Extract the [X, Y] coordinate from the center of the cell holding the provided text.  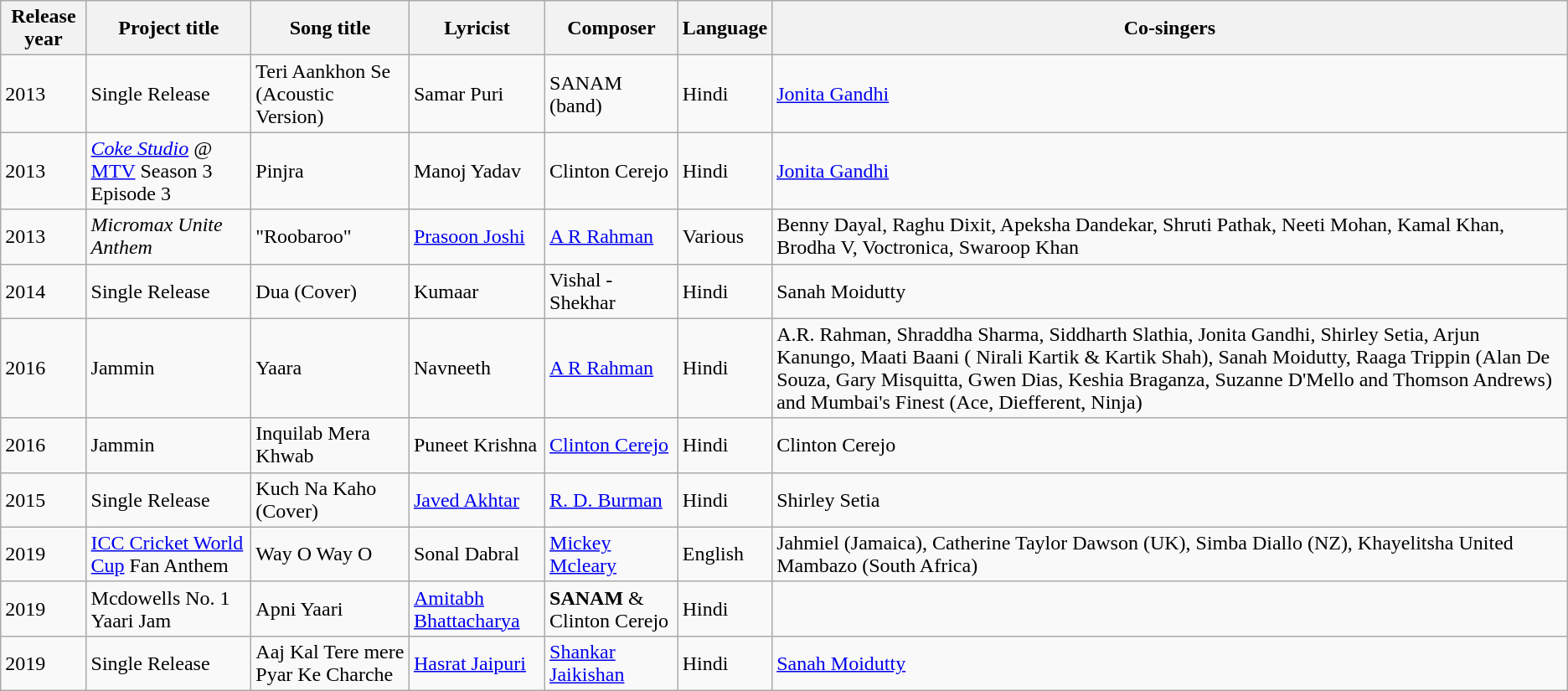
Dua (Cover) [330, 291]
Sonal Dabral [477, 554]
Inquilab Mera Khwab [330, 446]
Shirley Setia [1170, 499]
Teri Aankhon Se (Acoustic Version) [330, 94]
Kumaar [477, 291]
Release year [44, 28]
Prasoon Joshi [477, 236]
Hasrat Jaipuri [477, 663]
R. D. Burman [611, 499]
Navneeth [477, 369]
Amitabh Bhattacharya [477, 608]
Co-singers [1170, 28]
2015 [44, 499]
English [725, 554]
SANAM & Clinton Cerejo [611, 608]
Vishal - Shekhar [611, 291]
Benny Dayal, Raghu Dixit, Apeksha Dandekar, Shruti Pathak, Neeti Mohan, Kamal Khan, Brodha V, Voctronica, Swaroop Khan [1170, 236]
Aaj Kal Tere mere Pyar Ke Charche [330, 663]
Mcdowells No. 1 Yaari Jam [169, 608]
Apni Yaari [330, 608]
Kuch Na Kaho (Cover) [330, 499]
Jahmiel (Jamaica), Catherine Taylor Dawson (UK), Simba Diallo (NZ), Khayelitsha United Mambazo (South Africa) [1170, 554]
Yaara [330, 369]
Mickey Mcleary [611, 554]
Manoj Yadav [477, 171]
Language [725, 28]
Coke Studio @ MTV Season 3 Episode 3 [169, 171]
Pinjra [330, 171]
Composer [611, 28]
Lyricist [477, 28]
"Roobaroo" [330, 236]
Way O Way O [330, 554]
Various [725, 236]
ICC Cricket World Cup Fan Anthem [169, 554]
Puneet Krishna [477, 446]
Samar Puri [477, 94]
Project title [169, 28]
SANAM (band) [611, 94]
Shankar Jaikishan [611, 663]
Javed Akhtar [477, 499]
Micromax Unite Anthem [169, 236]
Song title [330, 28]
2014 [44, 291]
